Return the (x, y) coordinate for the center point of the cell that contains the specified text.  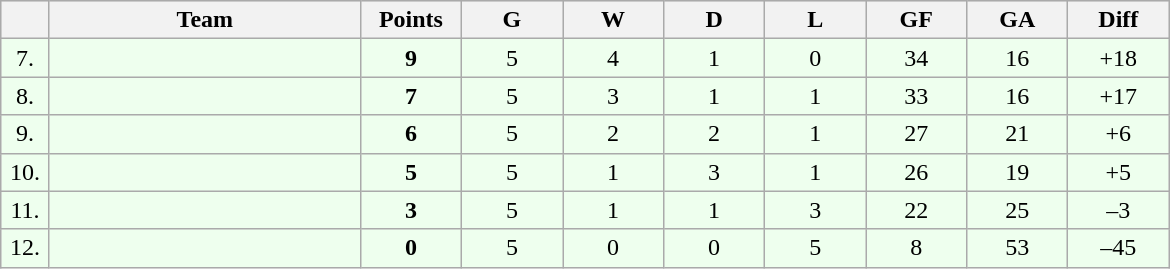
53 (1018, 248)
6 (410, 134)
34 (916, 58)
12. (26, 248)
W (612, 20)
33 (916, 96)
–45 (1118, 248)
7 (410, 96)
25 (1018, 210)
+17 (1118, 96)
–3 (1118, 210)
21 (1018, 134)
Points (410, 20)
9. (26, 134)
11. (26, 210)
+6 (1118, 134)
L (816, 20)
D (714, 20)
Diff (1118, 20)
+18 (1118, 58)
7. (26, 58)
27 (916, 134)
G (512, 20)
22 (916, 210)
8 (916, 248)
19 (1018, 172)
Team (204, 20)
10. (26, 172)
9 (410, 58)
8. (26, 96)
GF (916, 20)
26 (916, 172)
4 (612, 58)
GA (1018, 20)
+5 (1118, 172)
